Find where the given text appears and provide that cell's center as (X, Y) coordinate. 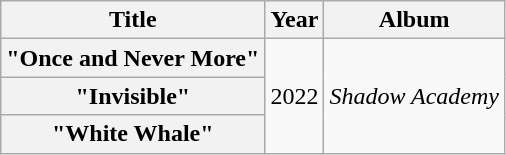
2022 (294, 96)
Year (294, 20)
Shadow Academy (414, 96)
"Invisible" (133, 96)
Title (133, 20)
Album (414, 20)
"Once and Never More" (133, 58)
"White Whale" (133, 134)
